For the text-containing cell, return its midpoint in (x, y) coordinate format. 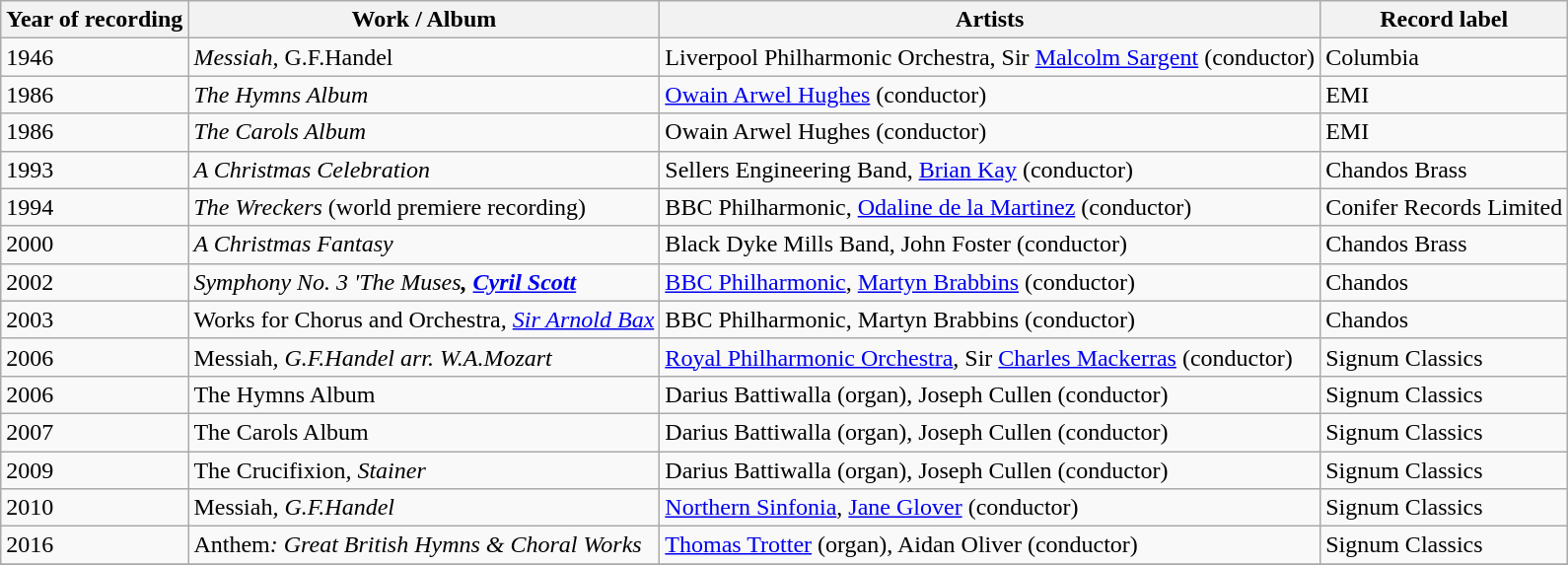
Thomas Trotter (organ), Aidan Oliver (conductor) (990, 545)
Royal Philharmonic Orchestra, Sir Charles Mackerras (conductor) (990, 357)
2009 (95, 470)
The Wreckers (world premiere recording) (424, 207)
Black Dyke Mills Band, John Foster (conductor) (990, 245)
Northern Sinfonia, Jane Glover (conductor) (990, 508)
A Christmas Celebration (424, 170)
Liverpool Philharmonic Orchestra, Sir Malcolm Sargent (conductor) (990, 57)
Symphony No. 3 'The Muses, Cyril Scott (424, 282)
2003 (95, 319)
Messiah, G.F.Handel arr. W.A.Mozart (424, 357)
Year of recording (95, 20)
BBC Philharmonic, Odaline de la Martinez (conductor) (990, 207)
Works for Chorus and Orchestra, Sir Arnold Bax (424, 319)
2016 (95, 545)
2000 (95, 245)
Sellers Engineering Band, Brian Kay (conductor) (990, 170)
2007 (95, 432)
2010 (95, 508)
The Crucifixion, Stainer (424, 470)
Artists (990, 20)
1994 (95, 207)
Record label (1444, 20)
Columbia (1444, 57)
Anthem: Great British Hymns & Choral Works (424, 545)
Work / Album (424, 20)
A Christmas Fantasy (424, 245)
1993 (95, 170)
2002 (95, 282)
1946 (95, 57)
Conifer Records Limited (1444, 207)
